Find where the given text appears and provide that cell's center as (x, y) coordinate. 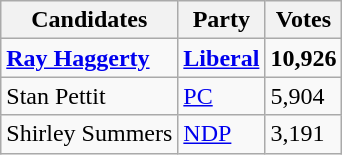
NDP (222, 134)
PC (222, 96)
Shirley Summers (90, 134)
5,904 (304, 96)
Ray Haggerty (90, 58)
Liberal (222, 58)
Candidates (90, 20)
Stan Pettit (90, 96)
10,926 (304, 58)
Votes (304, 20)
Party (222, 20)
3,191 (304, 134)
